Search for the cell housing the specified text and yield its (x, y) center coordinate. 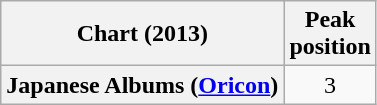
Japanese Albums (Oricon) (142, 85)
3 (330, 85)
Chart (2013) (142, 34)
Peakposition (330, 34)
